Return [x, y] of the center of cell containing provided text 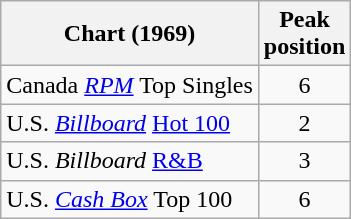
U.S. Billboard R&B [130, 161]
Peakposition [304, 34]
U.S. Cash Box Top 100 [130, 199]
Canada RPM Top Singles [130, 85]
2 [304, 123]
Chart (1969) [130, 34]
U.S. Billboard Hot 100 [130, 123]
3 [304, 161]
